Return [X, Y] of the center of cell containing provided text 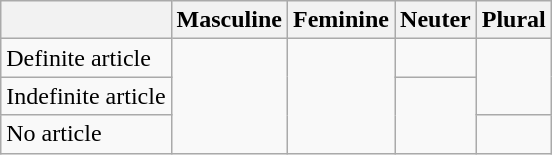
Definite article [86, 58]
Plural [514, 20]
No article [86, 134]
Neuter [436, 20]
Indefinite article [86, 96]
Feminine [340, 20]
Masculine [229, 20]
